Scan for the cell matching the given text and deliver its (X, Y) coordinate at center. 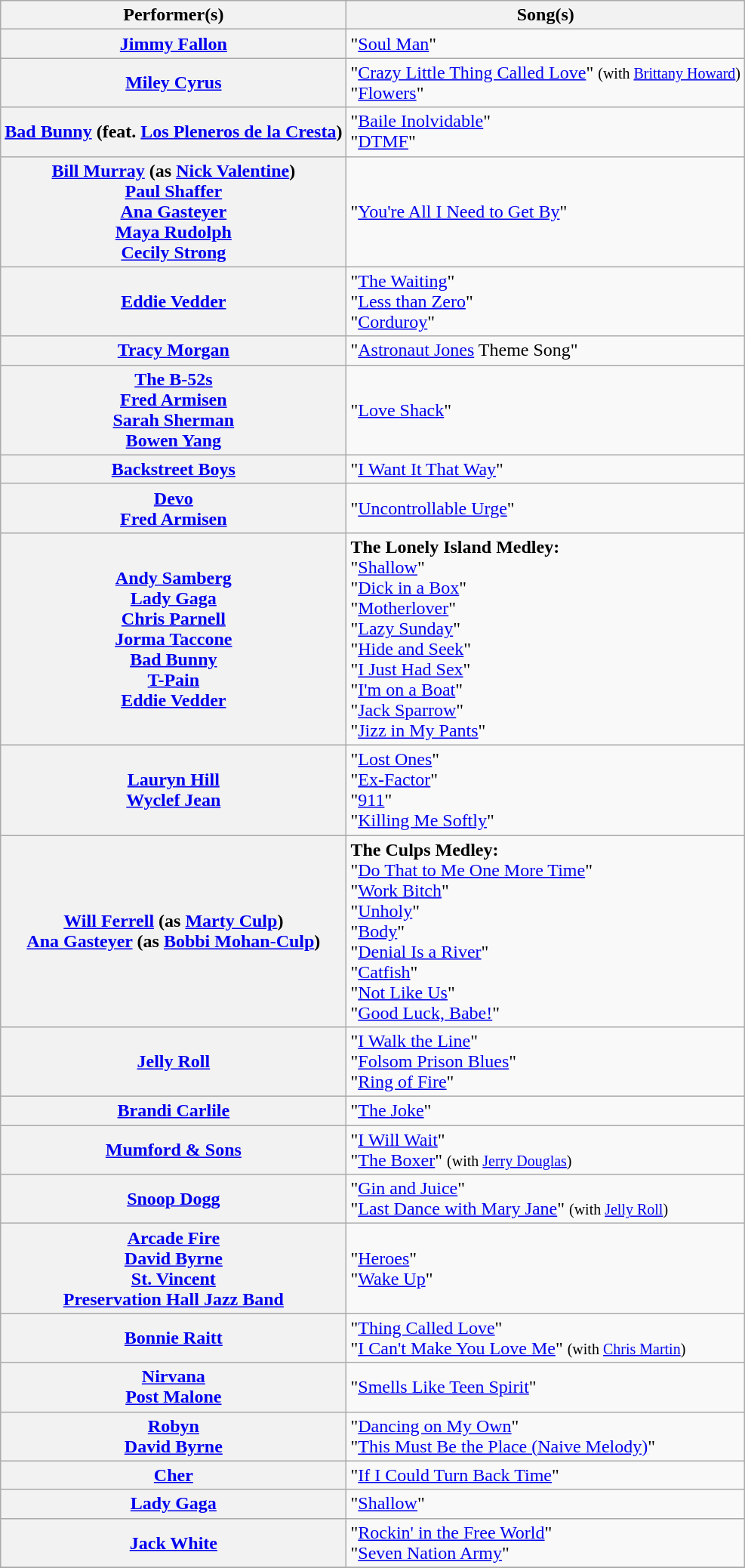
Bad Bunny (feat. Los Pleneros de la Cresta) (174, 131)
"The Joke" (546, 1111)
"I Walk the Line""Folsom Prison Blues""Ring of Fire" (546, 1062)
"Heroes""Wake Up" (546, 1269)
Arcade FireDavid ByrneSt. VincentPreservation Hall Jazz Band (174, 1269)
Andy SambergLady GagaChris ParnellJorma TacconeBad BunnyT-PainEddie Vedder (174, 639)
Song(s) (546, 15)
Mumford & Sons (174, 1150)
The B-52sFred ArmisenSarah ShermanBowen Yang (174, 409)
"Uncontrollable Urge" (546, 508)
DevoFred Armisen (174, 508)
"I Will Wait""The Boxer" (with Jerry Douglas) (546, 1150)
Brandi Carlile (174, 1111)
"Lost Ones""Ex-Factor""911""Killing Me Softly" (546, 790)
Lauryn HillWyclef Jean (174, 790)
Performer(s) (174, 15)
Cher (174, 1475)
"If I Could Turn Back Time" (546, 1475)
NirvanaPost Malone (174, 1387)
"You're All I Need to Get By" (546, 211)
Bonnie Raitt (174, 1338)
Bill Murray (as Nick Valentine)Paul ShafferAna GasteyerMaya RudolphCecily Strong (174, 211)
"Dancing on My Own""This Must Be the Place (Naive Melody)" (546, 1437)
"Thing Called Love""I Can't Make You Love Me" (with Chris Martin) (546, 1338)
Miley Cyrus (174, 83)
Will Ferrell (as Marty Culp)Ana Gasteyer (as Bobbi Mohan-Culp) (174, 931)
"Gin and Juice""Last Dance with Mary Jane" (with Jelly Roll) (546, 1199)
"I Want It That Way" (546, 469)
"Rockin' in the Free World""Seven Nation Army" (546, 1542)
Tracy Morgan (174, 350)
"The Waiting""Less than Zero""Corduroy" (546, 301)
Jack White (174, 1542)
"Baile Inolvidable""DTMF" (546, 131)
"Smells Like Teen Spirit" (546, 1387)
Backstreet Boys (174, 469)
"Crazy Little Thing Called Love" (with Brittany Howard)"Flowers" (546, 83)
Lady Gaga (174, 1504)
Snoop Dogg (174, 1199)
"Shallow" (546, 1504)
Jimmy Fallon (174, 44)
"Soul Man" (546, 44)
RobynDavid Byrne (174, 1437)
"Love Shack" (546, 409)
"Astronaut Jones Theme Song" (546, 350)
The Culps Medley:"Do That to Me One More Time""Work Bitch""Unholy""Body""Denial Is a River""Catfish""Not Like Us""Good Luck, Babe!" (546, 931)
Eddie Vedder (174, 301)
Jelly Roll (174, 1062)
